Determine the (x, y) coordinate at the center of the cell enclosing the given text.  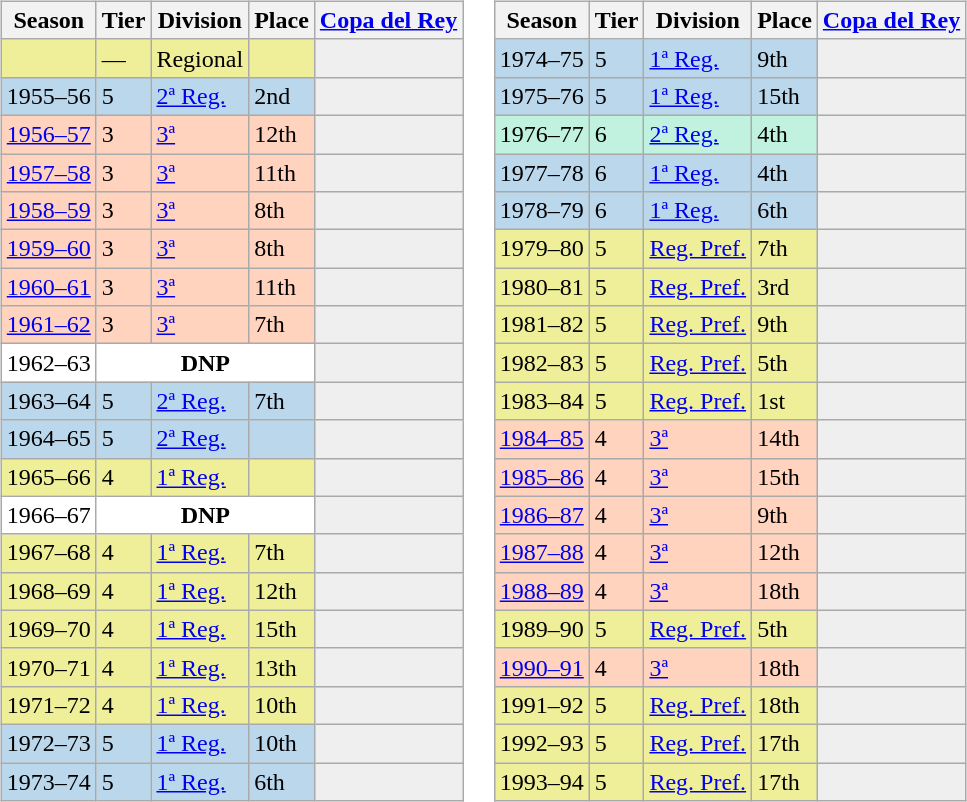
1993–94 (542, 781)
1988–89 (542, 591)
1980–81 (542, 287)
1968–69 (48, 591)
1985–86 (542, 477)
1963–64 (48, 401)
1967–68 (48, 553)
1966–67 (48, 515)
1982–83 (542, 363)
1970–71 (48, 667)
1973–74 (48, 781)
1990–91 (542, 667)
1964–65 (48, 439)
1983–84 (542, 401)
1974–75 (542, 58)
1989–90 (542, 629)
1955–56 (48, 96)
1960–61 (48, 287)
1981–82 (542, 325)
Regional (200, 58)
1958–59 (48, 211)
1977–78 (542, 173)
1961–62 (48, 325)
1971–72 (48, 705)
1956–57 (48, 134)
1991–92 (542, 705)
13th (282, 667)
1979–80 (542, 249)
3rd (785, 287)
1959–60 (48, 249)
1962–63 (48, 363)
1969–70 (48, 629)
1975–76 (542, 96)
— (124, 58)
1987–88 (542, 553)
1992–93 (542, 743)
2nd (282, 96)
1965–66 (48, 477)
1st (785, 401)
1957–58 (48, 173)
14th (785, 439)
1978–79 (542, 211)
1986–87 (542, 515)
1972–73 (48, 743)
1984–85 (542, 439)
1976–77 (542, 134)
